Extract the [x, y] coordinate from the center of the cell holding the provided text.  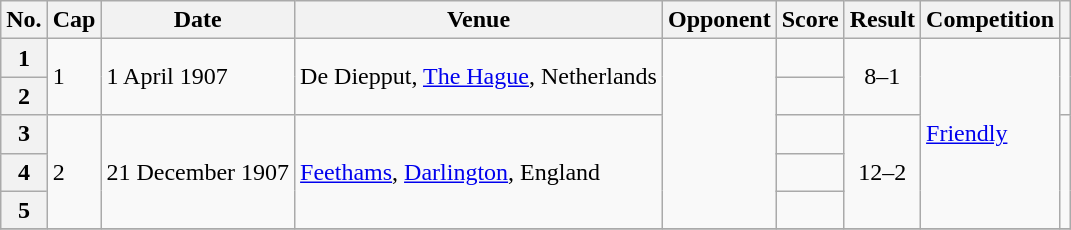
Score [810, 20]
12–2 [882, 172]
No. [24, 20]
3 [24, 134]
4 [24, 172]
5 [24, 210]
Friendly [990, 134]
De Diepput, The Hague, Netherlands [479, 77]
8–1 [882, 77]
21 December 1907 [198, 172]
Date [198, 20]
1 April 1907 [198, 77]
Result [882, 20]
Venue [479, 20]
Competition [990, 20]
Feethams, Darlington, England [479, 172]
Opponent [719, 20]
Cap [74, 20]
